Output the (X, Y) coordinate of the center of the cell containing the given text.  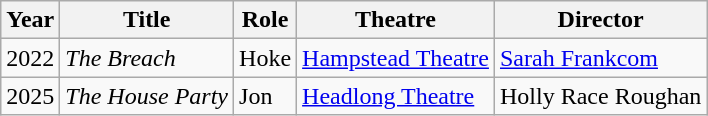
Jon (266, 96)
2022 (30, 58)
Hampstead Theatre (396, 58)
Role (266, 20)
Hoke (266, 58)
Director (600, 20)
The House Party (147, 96)
Headlong Theatre (396, 96)
The Breach (147, 58)
Sarah Frankcom (600, 58)
Year (30, 20)
Title (147, 20)
2025 (30, 96)
Theatre (396, 20)
Holly Race Roughan (600, 96)
